Search for the cell housing the specified text and yield its [X, Y] center coordinate. 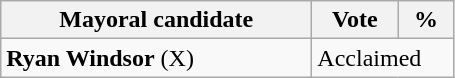
Acclaimed [383, 58]
Mayoral candidate [156, 20]
Vote [355, 20]
Ryan Windsor (X) [156, 58]
% [426, 20]
